Locate the cell with the specified text and output its [x, y] center coordinate. 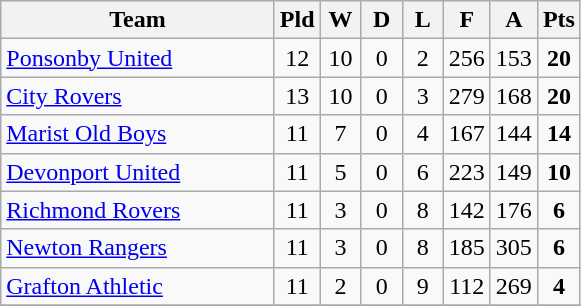
13 [297, 96]
223 [466, 172]
Devonport United [138, 172]
167 [466, 134]
Team [138, 20]
A [514, 20]
D [382, 20]
142 [466, 210]
Richmond Rovers [138, 210]
112 [466, 286]
Pts [558, 20]
153 [514, 58]
185 [466, 248]
9 [422, 286]
269 [514, 286]
F [466, 20]
176 [514, 210]
279 [466, 96]
168 [514, 96]
W [340, 20]
L [422, 20]
Newton Rangers [138, 248]
Marist Old Boys [138, 134]
Grafton Athletic [138, 286]
256 [466, 58]
305 [514, 248]
Ponsonby United [138, 58]
7 [340, 134]
144 [514, 134]
5 [340, 172]
14 [558, 134]
City Rovers [138, 96]
12 [297, 58]
149 [514, 172]
Pld [297, 20]
